For the text-containing cell, return its midpoint in [x, y] coordinate format. 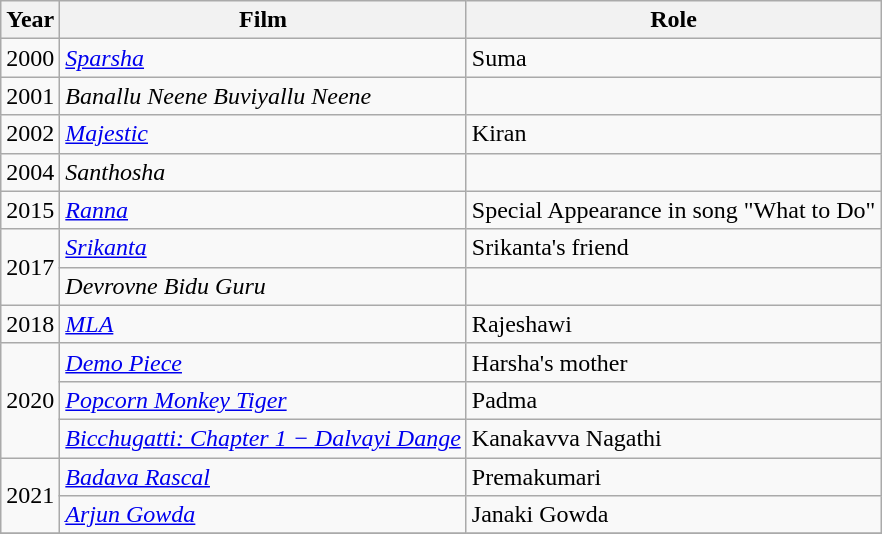
Year [30, 20]
2015 [30, 210]
2004 [30, 172]
2017 [30, 267]
2001 [30, 96]
Padma [674, 400]
Arjun Gowda [264, 515]
2020 [30, 400]
Popcorn Monkey Tiger [264, 400]
Suma [674, 58]
Devrovne Bidu Guru [264, 286]
Kiran [674, 134]
Santhosha [264, 172]
Srikanta's friend [674, 248]
Kanakavva Nagathi [674, 438]
Demo Piece [264, 362]
Janaki Gowda [674, 515]
Film [264, 20]
MLA [264, 324]
2018 [30, 324]
Badava Rascal [264, 477]
2000 [30, 58]
Sparsha [264, 58]
Bicchugatti: Chapter 1 − Dalvayi Dange [264, 438]
Majestic [264, 134]
Premakumari [674, 477]
2021 [30, 496]
Srikanta [264, 248]
2002 [30, 134]
Banallu Neene Buviyallu Neene [264, 96]
Rajeshawi [674, 324]
Harsha's mother [674, 362]
Ranna [264, 210]
Special Appearance in song "What to Do" [674, 210]
Role [674, 20]
